From the cell containing the given text, extract its center point as (x, y) coordinate. 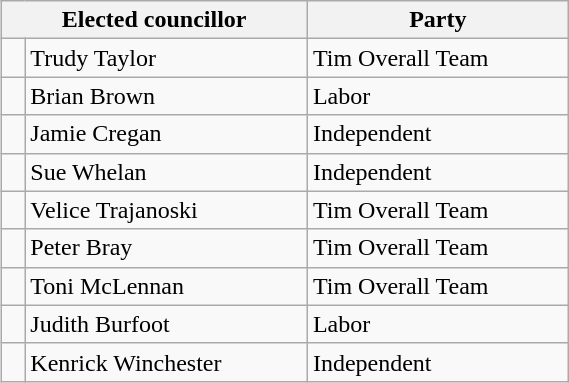
Toni McLennan (166, 286)
Jamie Cregan (166, 134)
Party (438, 20)
Trudy Taylor (166, 58)
Elected councillor (154, 20)
Peter Bray (166, 248)
Kenrick Winchester (166, 362)
Judith Burfoot (166, 324)
Sue Whelan (166, 172)
Velice Trajanoski (166, 210)
Brian Brown (166, 96)
